Output the [X, Y] coordinate of the center of the cell containing the given text.  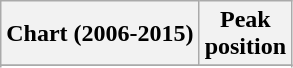
Peak position [245, 34]
Chart (2006-2015) [100, 34]
